Return (X, Y) of the center of cell containing provided text 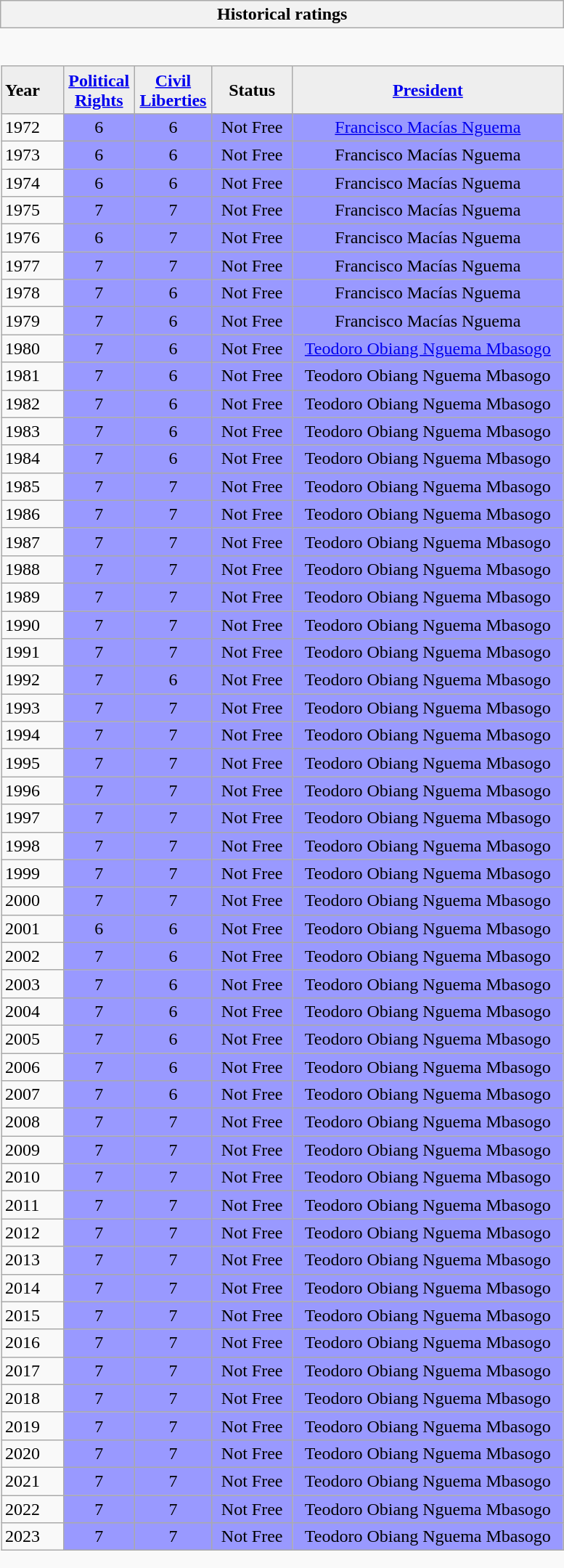
1972 (33, 127)
1983 (33, 431)
1990 (33, 625)
1987 (33, 542)
2003 (33, 984)
1985 (33, 486)
1977 (33, 266)
1994 (33, 735)
1989 (33, 597)
2020 (33, 1453)
1974 (33, 182)
1995 (33, 763)
Civil Liberties (173, 90)
2009 (33, 1150)
2006 (33, 1066)
2008 (33, 1122)
1975 (33, 211)
2010 (33, 1177)
1988 (33, 569)
1986 (33, 514)
1996 (33, 791)
1978 (33, 293)
1980 (33, 348)
1982 (33, 404)
Status (253, 90)
1998 (33, 846)
1979 (33, 321)
2011 (33, 1205)
2005 (33, 1039)
2018 (33, 1398)
President (428, 90)
2016 (33, 1343)
1973 (33, 155)
2000 (33, 901)
1992 (33, 680)
Political Rights (99, 90)
1999 (33, 873)
2021 (33, 1481)
2004 (33, 1011)
1997 (33, 818)
2023 (33, 1537)
1981 (33, 376)
1991 (33, 653)
2007 (33, 1095)
2002 (33, 956)
Historical ratings (282, 15)
1984 (33, 459)
2022 (33, 1509)
2013 (33, 1260)
2014 (33, 1288)
1993 (33, 708)
Year (33, 90)
2001 (33, 928)
1976 (33, 238)
2012 (33, 1233)
2017 (33, 1371)
2019 (33, 1426)
2015 (33, 1315)
